Pinpoint the cell where the given text exists, returning its (X, Y) midpoint coordinate. 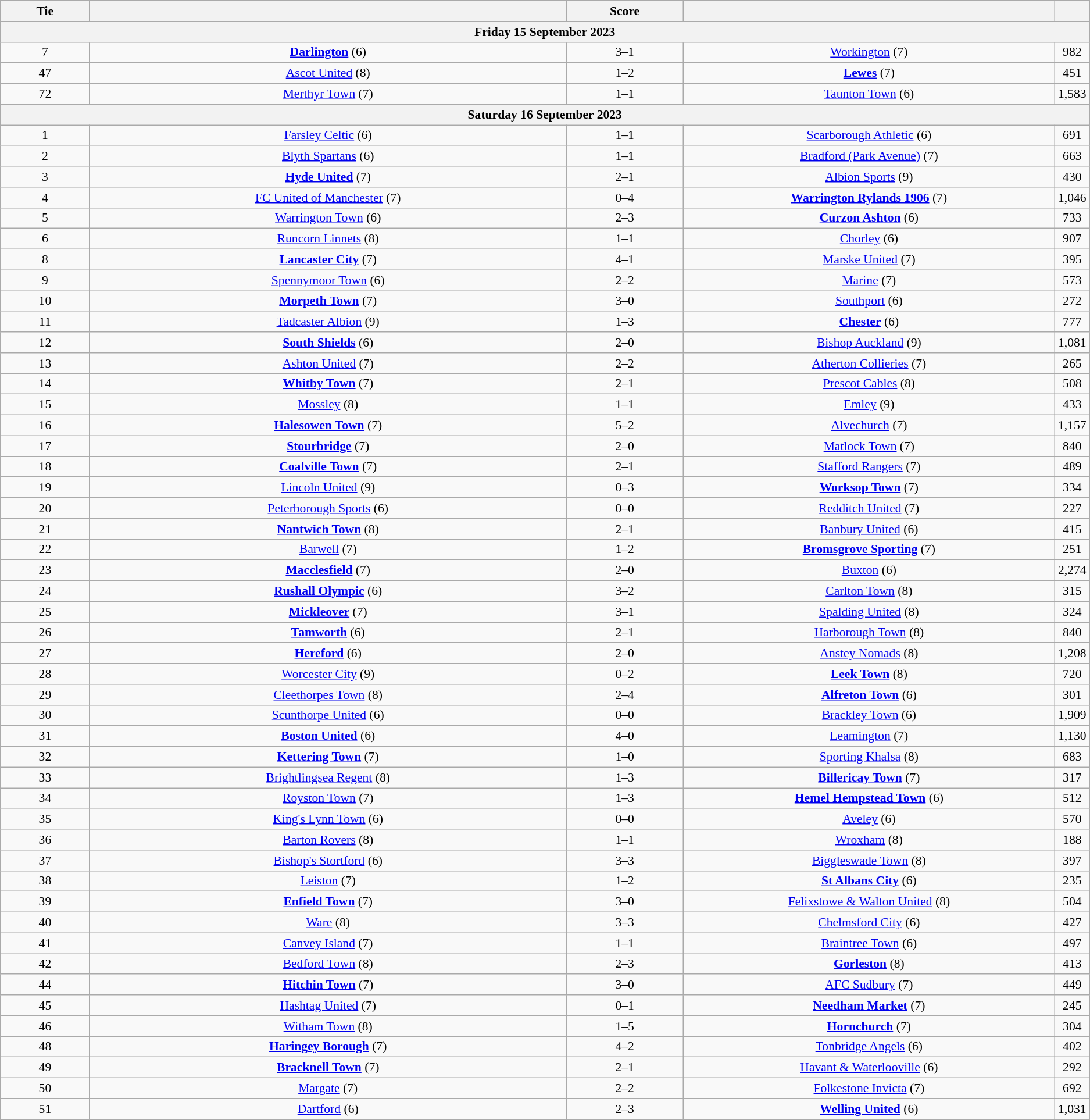
Mossley (8) (328, 405)
10 (45, 301)
Chelmsford City (6) (869, 923)
Leamington (7) (869, 736)
Felixstowe & Walton United (8) (869, 902)
692 (1072, 1089)
38 (45, 881)
11 (45, 322)
Albion Sports (9) (869, 177)
Buxton (6) (869, 570)
40 (45, 923)
Rushall Olympic (6) (328, 591)
Score (624, 11)
1,157 (1072, 426)
570 (1072, 819)
334 (1072, 488)
Brightlingsea Regent (8) (328, 777)
Haringey Borough (7) (328, 1047)
5–2 (624, 426)
Anstey Nomads (8) (869, 654)
Worksop Town (7) (869, 488)
35 (45, 819)
Carlton Town (8) (869, 591)
21 (45, 529)
395 (1072, 260)
Blyth Spartans (6) (328, 156)
317 (1072, 777)
6 (45, 239)
Dartford (6) (328, 1109)
315 (1072, 591)
413 (1072, 964)
Bishop Auckland (9) (869, 343)
Farsley Celtic (6) (328, 135)
Lincoln United (9) (328, 488)
Matlock Town (7) (869, 446)
Workington (7) (869, 52)
Warrington Rylands 1906 (7) (869, 198)
Boston United (6) (328, 736)
51 (45, 1109)
Sporting Khalsa (8) (869, 757)
2 (45, 156)
433 (1072, 405)
Emley (9) (869, 405)
Ware (8) (328, 923)
2–4 (624, 695)
4 (45, 198)
Scarborough Athletic (6) (869, 135)
45 (45, 1005)
Aveley (6) (869, 819)
Margate (7) (328, 1089)
1,208 (1072, 654)
33 (45, 777)
Barton Rovers (8) (328, 840)
St Albans City (6) (869, 881)
Ashton United (7) (328, 363)
Tamworth (6) (328, 633)
Havant & Waterlooville (6) (869, 1068)
King's Lynn Town (6) (328, 819)
235 (1072, 881)
Bishop's Stortford (6) (328, 861)
3 (45, 177)
Chester (6) (869, 322)
304 (1072, 1026)
28 (45, 674)
FC United of Manchester (7) (328, 198)
44 (45, 985)
Hemel Hempstead Town (6) (869, 798)
18 (45, 467)
Peterborough Sports (6) (328, 508)
Runcorn Linnets (8) (328, 239)
3–2 (624, 591)
663 (1072, 156)
1 (45, 135)
1–5 (624, 1026)
Curzon Ashton (6) (869, 218)
Harborough Town (8) (869, 633)
Merthyr Town (7) (328, 94)
451 (1072, 73)
497 (1072, 943)
Saturday 16 September 2023 (545, 115)
Halesowen Town (7) (328, 426)
Bracknell Town (7) (328, 1068)
Coalville Town (7) (328, 467)
Billericay Town (7) (869, 777)
Hashtag United (7) (328, 1005)
Tie (45, 11)
Darlington (6) (328, 52)
Kettering Town (7) (328, 757)
49 (45, 1068)
32 (45, 757)
720 (1072, 674)
0–2 (624, 674)
Braintree Town (6) (869, 943)
Gorleston (8) (869, 964)
0–3 (624, 488)
34 (45, 798)
Southport (6) (869, 301)
Chorley (6) (869, 239)
573 (1072, 280)
Lancaster City (7) (328, 260)
1,081 (1072, 343)
4–0 (624, 736)
12 (45, 343)
19 (45, 488)
30 (45, 715)
449 (1072, 985)
504 (1072, 902)
Spalding United (8) (869, 612)
Nantwich Town (8) (328, 529)
7 (45, 52)
227 (1072, 508)
Welling United (6) (869, 1109)
Lewes (7) (869, 73)
1,046 (1072, 198)
Tadcaster Albion (9) (328, 322)
Taunton Town (6) (869, 94)
72 (45, 94)
Barwell (7) (328, 550)
48 (45, 1047)
265 (1072, 363)
27 (45, 654)
Ascot United (8) (328, 73)
Atherton Collieries (7) (869, 363)
Wroxham (8) (869, 840)
427 (1072, 923)
397 (1072, 861)
301 (1072, 695)
Scunthorpe United (6) (328, 715)
1,909 (1072, 715)
46 (45, 1026)
37 (45, 861)
31 (45, 736)
Biggleswade Town (8) (869, 861)
Marine (7) (869, 280)
4–2 (624, 1047)
272 (1072, 301)
41 (45, 943)
25 (45, 612)
415 (1072, 529)
907 (1072, 239)
683 (1072, 757)
29 (45, 695)
777 (1072, 322)
Macclesfield (7) (328, 570)
733 (1072, 218)
1,130 (1072, 736)
Worcester City (9) (328, 674)
Bromsgrove Sporting (7) (869, 550)
430 (1072, 177)
Friday 15 September 2023 (545, 32)
50 (45, 1089)
Stourbridge (7) (328, 446)
47 (45, 73)
17 (45, 446)
251 (1072, 550)
Bedford Town (8) (328, 964)
20 (45, 508)
245 (1072, 1005)
Witham Town (8) (328, 1026)
Needham Market (7) (869, 1005)
Tonbridge Angels (6) (869, 1047)
982 (1072, 52)
489 (1072, 467)
0–4 (624, 198)
22 (45, 550)
42 (45, 964)
Marske United (7) (869, 260)
402 (1072, 1047)
1–0 (624, 757)
South Shields (6) (328, 343)
Canvey Island (7) (328, 943)
4–1 (624, 260)
16 (45, 426)
188 (1072, 840)
9 (45, 280)
36 (45, 840)
39 (45, 902)
8 (45, 260)
Brackley Town (6) (869, 715)
Folkestone Invicta (7) (869, 1089)
13 (45, 363)
Cleethorpes Town (8) (328, 695)
Whitby Town (7) (328, 384)
Redditch United (7) (869, 508)
Hornchurch (7) (869, 1026)
Hereford (6) (328, 654)
Enfield Town (7) (328, 902)
Stafford Rangers (7) (869, 467)
292 (1072, 1068)
Hyde United (7) (328, 177)
23 (45, 570)
Spennymoor Town (6) (328, 280)
15 (45, 405)
Prescot Cables (8) (869, 384)
691 (1072, 135)
Banbury United (6) (869, 529)
Hitchin Town (7) (328, 985)
508 (1072, 384)
24 (45, 591)
5 (45, 218)
512 (1072, 798)
2,274 (1072, 570)
Royston Town (7) (328, 798)
1,583 (1072, 94)
Morpeth Town (7) (328, 301)
Bradford (Park Avenue) (7) (869, 156)
Mickleover (7) (328, 612)
26 (45, 633)
324 (1072, 612)
Leek Town (8) (869, 674)
14 (45, 384)
Warrington Town (6) (328, 218)
0–1 (624, 1005)
1,031 (1072, 1109)
Leiston (7) (328, 881)
Alfreton Town (6) (869, 695)
Alvechurch (7) (869, 426)
AFC Sudbury (7) (869, 985)
